Search for the cell housing the specified text and yield its [x, y] center coordinate. 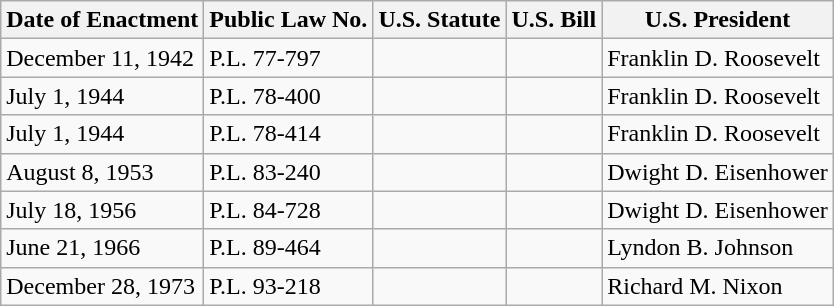
P.L. 78-414 [288, 134]
P.L. 84-728 [288, 210]
July 18, 1956 [102, 210]
P.L. 89-464 [288, 248]
U.S. President [718, 20]
P.L. 93-218 [288, 286]
December 28, 1973 [102, 286]
Lyndon B. Johnson [718, 248]
Richard M. Nixon [718, 286]
June 21, 1966 [102, 248]
P.L. 78-400 [288, 96]
U.S. Bill [554, 20]
P.L. 83-240 [288, 172]
December 11, 1942 [102, 58]
U.S. Statute [440, 20]
Public Law No. [288, 20]
Date of Enactment [102, 20]
P.L. 77-797 [288, 58]
August 8, 1953 [102, 172]
